Extract the (X, Y) coordinate from the center of the cell holding the provided text.  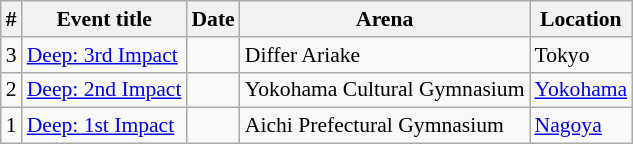
Event title (104, 19)
Tokyo (582, 55)
Nagoya (582, 126)
Date (212, 19)
Deep: 2nd Impact (104, 90)
Arena (385, 19)
# (12, 19)
1 (12, 126)
Yokohama (582, 90)
Differ Ariake (385, 55)
3 (12, 55)
Aichi Prefectural Gymnasium (385, 126)
Deep: 1st Impact (104, 126)
Deep: 3rd Impact (104, 55)
Location (582, 19)
2 (12, 90)
Yokohama Cultural Gymnasium (385, 90)
